Locate the cell with the specified text and output its (x, y) center coordinate. 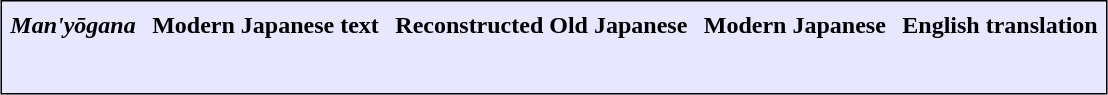
Modern Japanese (794, 25)
English translation (1000, 25)
Man'yōgana (73, 25)
Modern Japanese text (266, 25)
Reconstructed Old Japanese (542, 25)
